Capture the cell that displays the provided text and extract its (X, Y) central coordinate. 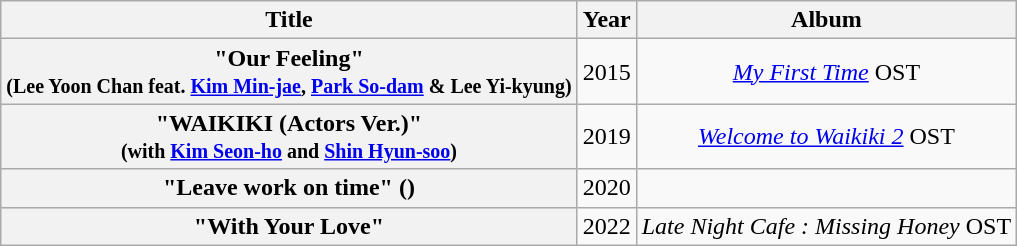
Album (826, 20)
"Our Feeling" (Lee Yoon Chan feat. Kim Min-jae, Park So-dam & Lee Yi-kyung) (289, 72)
2020 (606, 188)
"WAIKIKI (Actors Ver.)" (with Kim Seon-ho and Shin Hyun-soo) (289, 136)
2015 (606, 72)
My First Time OST (826, 72)
Welcome to Waikiki 2 OST (826, 136)
Title (289, 20)
2022 (606, 226)
"With Your Love" (289, 226)
Year (606, 20)
2019 (606, 136)
Late Night Cafe : Missing Honey OST (826, 226)
"Leave work on time" () (289, 188)
